Output the (x, y) coordinate of the center of the cell containing the given text.  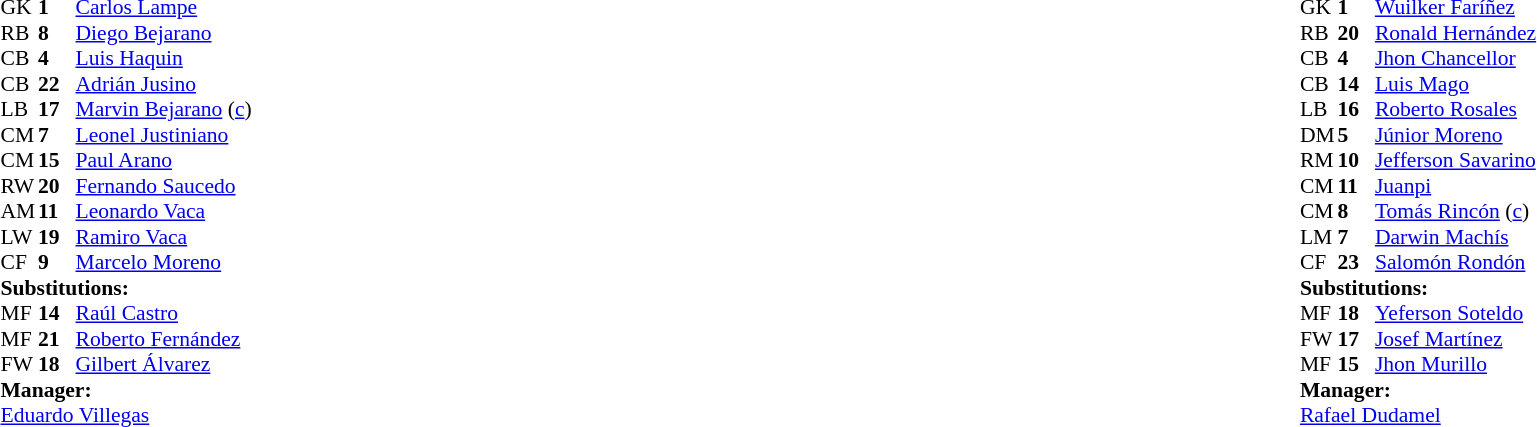
Gilbert Álvarez (164, 365)
Paul Arano (164, 161)
Marcelo Moreno (164, 263)
Luis Haquin (164, 59)
Roberto Fernández (164, 339)
Raúl Castro (164, 313)
Juanpi (1456, 186)
Júnior Moreno (1456, 135)
Marvin Bejarano (c) (164, 109)
Adrián Jusino (164, 84)
LM (1319, 237)
LW (19, 237)
Josef Martínez (1456, 339)
Luis Mago (1456, 84)
Fernando Saucedo (164, 186)
Jefferson Savarino (1456, 161)
Leonardo Vaca (164, 211)
Yeferson Soteldo (1456, 313)
Diego Bejarano (164, 33)
23 (1356, 263)
Roberto Rosales (1456, 109)
16 (1356, 109)
19 (57, 237)
Salomón Rondón (1456, 263)
Ronald Hernández (1456, 33)
AM (19, 211)
5 (1356, 135)
Darwin Machís (1456, 237)
Ramiro Vaca (164, 237)
22 (57, 84)
DM (1319, 135)
21 (57, 339)
9 (57, 263)
Leonel Justiniano (164, 135)
Jhon Murillo (1456, 365)
10 (1356, 161)
RM (1319, 161)
RW (19, 186)
Tomás Rincón (c) (1456, 211)
Jhon Chancellor (1456, 59)
